Identify which cell holds the provided text, then report its (X, Y) central coordinate. 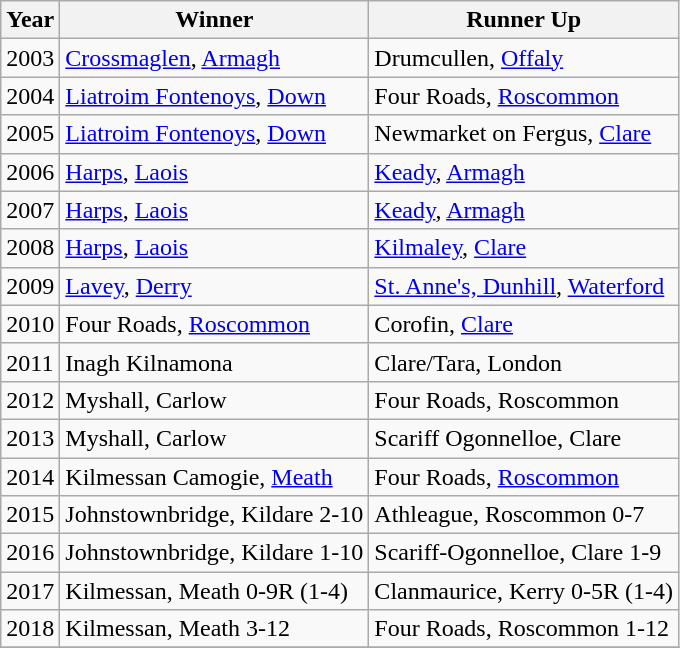
Year (30, 20)
Clare/Tara, London (524, 362)
2008 (30, 248)
2004 (30, 96)
2016 (30, 553)
Runner Up (524, 20)
2011 (30, 362)
2018 (30, 629)
2015 (30, 515)
Athleague, Roscommon 0-7 (524, 515)
2012 (30, 400)
Newmarket on Fergus, Clare (524, 134)
2010 (30, 324)
Johnstownbridge, Kildare 2-10 (214, 515)
Corofin, Clare (524, 324)
Winner (214, 20)
Inagh Kilnamona (214, 362)
Kilmessan, Meath 0-9R (1-4) (214, 591)
Kilmessan, Meath 3-12 (214, 629)
Drumcullen, Offaly (524, 58)
Kilmaley, Clare (524, 248)
2003 (30, 58)
St. Anne's, Dunhill, Waterford (524, 286)
Scariff-Ogonnelloe, Clare 1-9 (524, 553)
2009 (30, 286)
2005 (30, 134)
2014 (30, 477)
Crossmaglen, Armagh (214, 58)
Kilmessan Camogie, Meath (214, 477)
2006 (30, 172)
Four Roads, Roscommon 1-12 (524, 629)
Lavey, Derry (214, 286)
Clanmaurice, Kerry 0-5R (1-4) (524, 591)
Scariff Ogonnelloe, Clare (524, 438)
2017 (30, 591)
2013 (30, 438)
Johnstownbridge, Kildare 1-10 (214, 553)
2007 (30, 210)
